Capture the cell that displays the provided text and extract its [x, y] central coordinate. 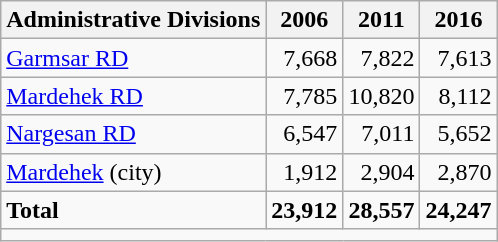
10,820 [382, 96]
Mardehek RD [134, 96]
2016 [458, 20]
6,547 [304, 134]
2006 [304, 20]
7,822 [382, 58]
Total [134, 210]
7,011 [382, 134]
Nargesan RD [134, 134]
23,912 [304, 210]
1,912 [304, 172]
2,870 [458, 172]
8,112 [458, 96]
7,613 [458, 58]
7,668 [304, 58]
2,904 [382, 172]
5,652 [458, 134]
2011 [382, 20]
Garmsar RD [134, 58]
Mardehek (city) [134, 172]
28,557 [382, 210]
Administrative Divisions [134, 20]
24,247 [458, 210]
7,785 [304, 96]
